Scan for the cell matching the given text and deliver its (x, y) coordinate at center. 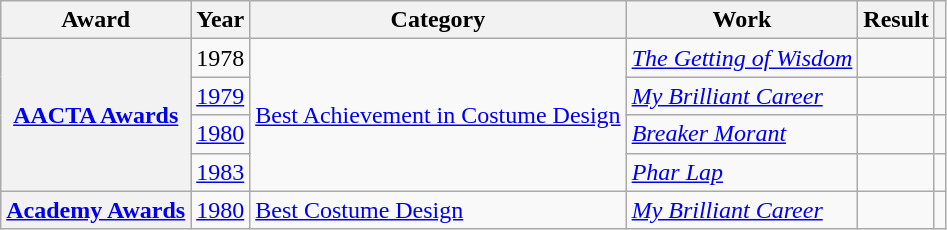
Award (96, 20)
1978 (220, 58)
Best Costume Design (438, 210)
Result (896, 20)
AACTA Awards (96, 115)
Academy Awards (96, 210)
Year (220, 20)
Phar Lap (742, 172)
1979 (220, 96)
Category (438, 20)
Breaker Morant (742, 134)
Best Achievement in Costume Design (438, 115)
1983 (220, 172)
The Getting of Wisdom (742, 58)
Work (742, 20)
